Search for the cell housing the specified text and yield its (x, y) center coordinate. 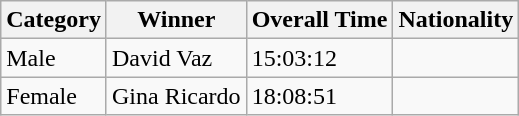
Gina Ricardo (176, 96)
Female (54, 96)
Male (54, 58)
David Vaz (176, 58)
Nationality (456, 20)
Category (54, 20)
18:08:51 (320, 96)
15:03:12 (320, 58)
Overall Time (320, 20)
Winner (176, 20)
